Pinpoint the cell where the given text exists, returning its (x, y) midpoint coordinate. 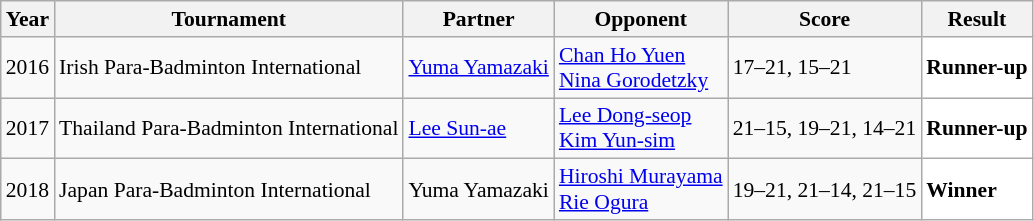
2016 (28, 68)
21–15, 19–21, 14–21 (825, 128)
Partner (478, 19)
Chan Ho Yuen Nina Gorodetzky (641, 68)
Winner (976, 190)
Thailand Para-Badminton International (228, 128)
2018 (28, 190)
Year (28, 19)
Tournament (228, 19)
19–21, 21–14, 21–15 (825, 190)
Japan Para-Badminton International (228, 190)
Result (976, 19)
Irish Para-Badminton International (228, 68)
Lee Dong-seop Kim Yun-sim (641, 128)
Lee Sun-ae (478, 128)
17–21, 15–21 (825, 68)
Hiroshi Murayama Rie Ogura (641, 190)
2017 (28, 128)
Score (825, 19)
Opponent (641, 19)
